From the cell containing the given text, extract its center point as (X, Y) coordinate. 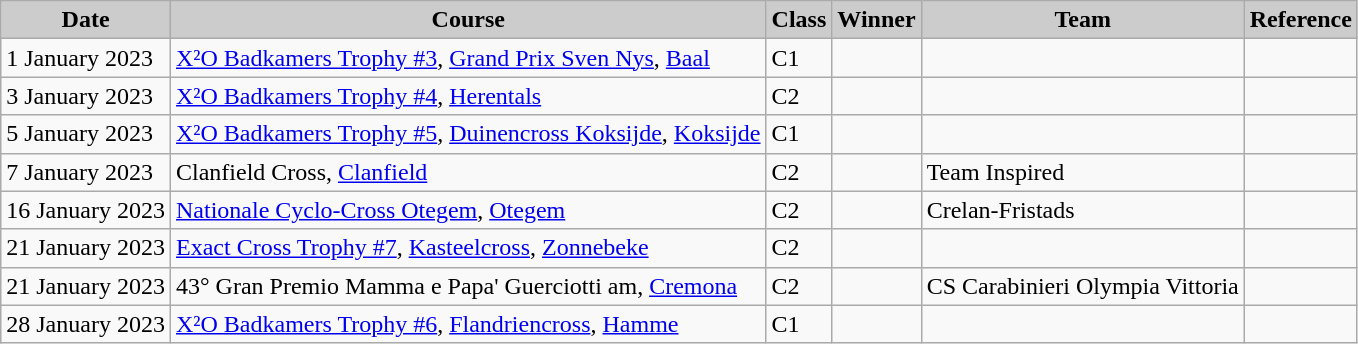
Winner (876, 20)
28 January 2023 (86, 324)
3 January 2023 (86, 96)
43° Gran Premio Mamma e Papa' Guerciotti am, Cremona (468, 286)
CS Carabinieri Olympia Vittoria (1082, 286)
X²O Badkamers Trophy #6, Flandriencross, Hamme (468, 324)
Nationale Cyclo-Cross Otegem, Otegem (468, 210)
7 January 2023 (86, 172)
Team (1082, 20)
Crelan-Fristads (1082, 210)
Team Inspired (1082, 172)
X²O Badkamers Trophy #3, Grand Prix Sven Nys, Baal (468, 58)
Reference (1300, 20)
Date (86, 20)
X²O Badkamers Trophy #5, Duinencross Koksijde, Koksijde (468, 134)
Class (799, 20)
16 January 2023 (86, 210)
Course (468, 20)
1 January 2023 (86, 58)
X²O Badkamers Trophy #4, Herentals (468, 96)
Exact Cross Trophy #7, Kasteelcross, Zonnebeke (468, 248)
5 January 2023 (86, 134)
Clanfield Cross, Clanfield (468, 172)
